Determine the (X, Y) coordinate at the center of the cell enclosing the given text.  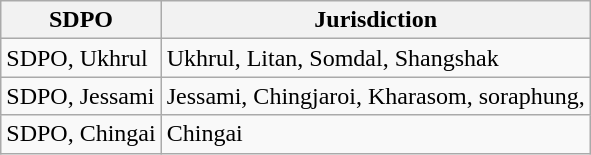
SDPO, Ukhrul (81, 58)
Ukhrul, Litan, Somdal, Shangshak (376, 58)
SDPO, Chingai (81, 134)
Jurisdiction (376, 20)
Jessami, Chingjaroi, Kharasom, soraphung, (376, 96)
Chingai (376, 134)
SDPO, Jessami (81, 96)
SDPO (81, 20)
